From the cell containing the given text, extract its center point as [X, Y] coordinate. 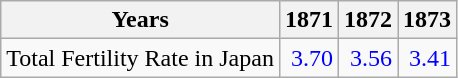
3.56 [368, 58]
1873 [428, 20]
1872 [368, 20]
Years [140, 20]
3.41 [428, 58]
1871 [308, 20]
3.70 [308, 58]
Total Fertility Rate in Japan [140, 58]
